Detect which cell encompasses the target text, then output its (X, Y) center coordinate. 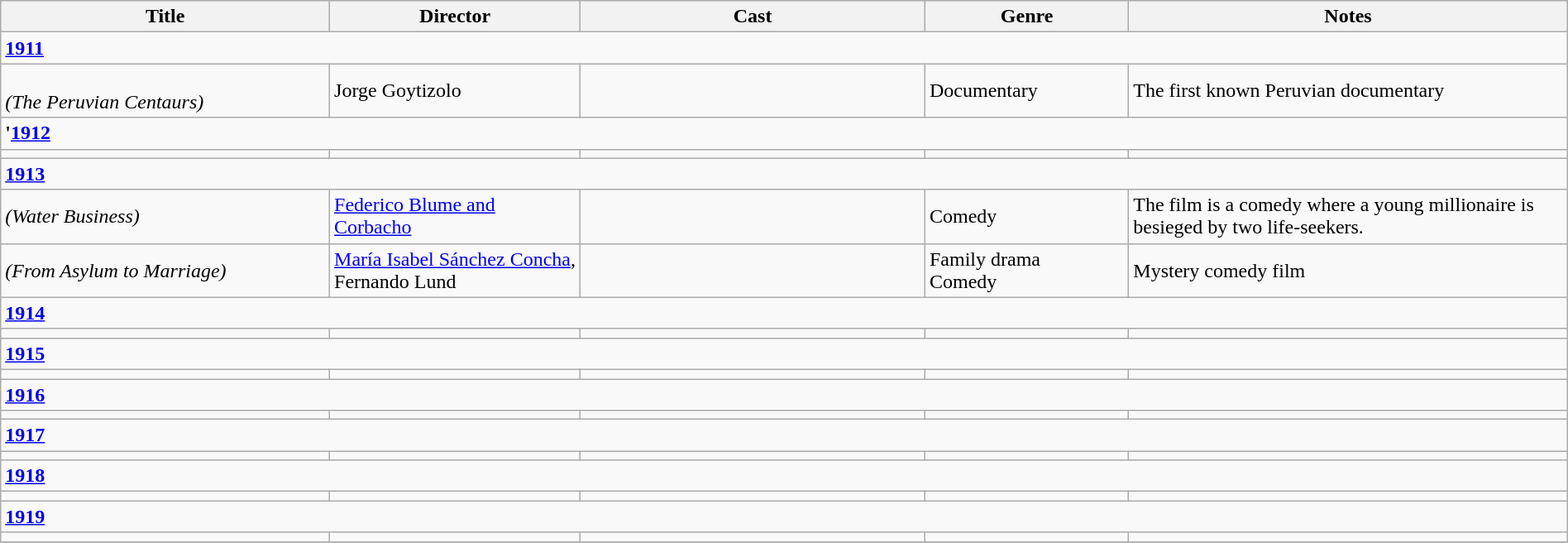
Director (455, 17)
(From Asylum to Marriage) (165, 270)
Federico Blume and Corbacho (455, 217)
1915 (784, 353)
1914 (784, 313)
(Water Business) (165, 217)
1919 (784, 517)
1918 (784, 476)
1911 (784, 48)
'1912 (784, 133)
Mystery comedy film (1348, 270)
The first known Peruvian documentary (1348, 91)
Notes (1348, 17)
Cast (753, 17)
Jorge Goytizolo (455, 91)
Documentary (1026, 91)
1917 (784, 435)
1913 (784, 174)
Family dramaComedy (1026, 270)
Genre (1026, 17)
(The Peruvian Centaurs) (165, 91)
Title (165, 17)
1916 (784, 395)
María Isabel Sánchez Concha, Fernando Lund (455, 270)
Comedy (1026, 217)
The film is a comedy where a young millionaire is besieged by two life-seekers. (1348, 217)
